Identify which cell holds the provided text, then report its (X, Y) central coordinate. 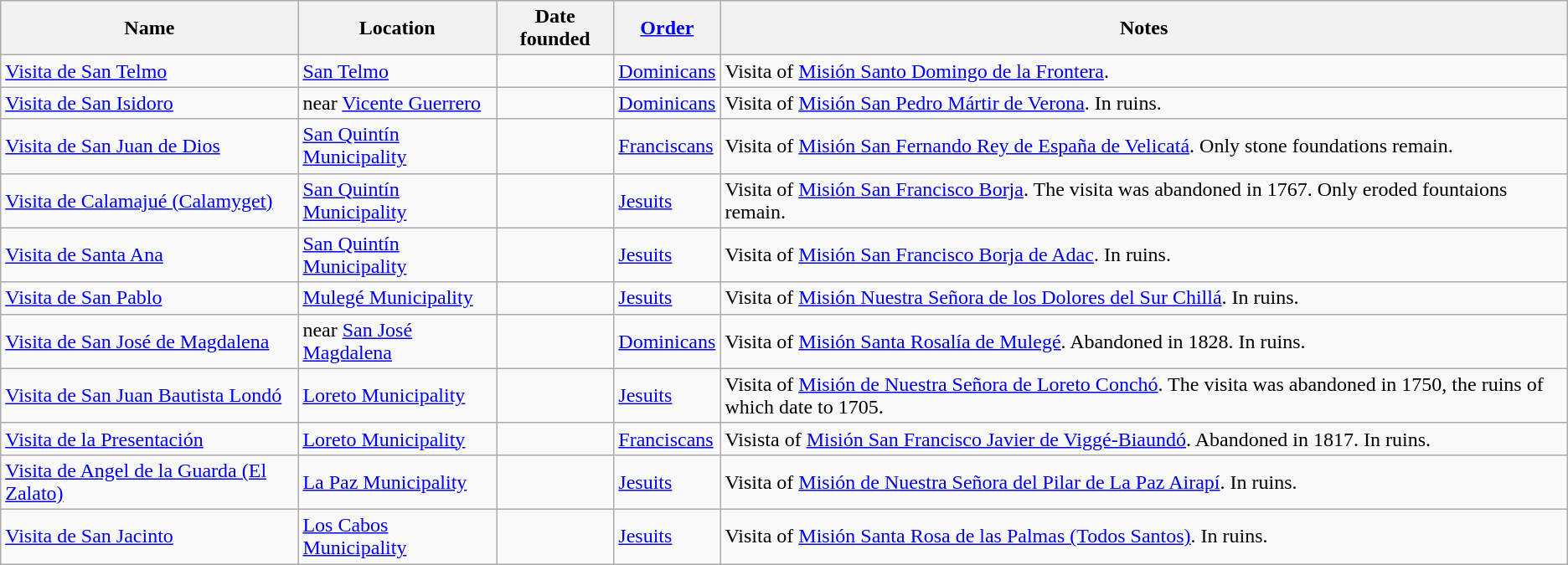
Location (397, 28)
Visita of Misión San Pedro Mártir de Verona. In ruins. (1144, 103)
Visita de San José de Magdalena (149, 342)
Mulegé Municipality (397, 298)
Visita de Santa Ana (149, 254)
Visista of Misión San Francisco Javier de Viggé-Biaundó. Abandoned in 1817. In ruins. (1144, 439)
Date founded (555, 28)
Order (667, 28)
Visita de San Juan de Dios (149, 146)
La Paz Municipality (397, 482)
Visita de San Pablo (149, 298)
Visita de la Presentación (149, 439)
Visita de Angel de la Guarda (El Zalato) (149, 482)
Visita of Misión San Francisco Borja de Adac. In ruins. (1144, 254)
Visita of Misión Santa Rosa de las Palmas (Todos Santos). In ruins. (1144, 536)
Los Cabos Municipality (397, 536)
Visita de San Juan Bautista Londó (149, 395)
Notes (1144, 28)
Visita de San Isidoro (149, 103)
San Telmo (397, 71)
Visita of Misión San Fernando Rey de España de Velicatá. Only stone foundations remain. (1144, 146)
near Vicente Guerrero (397, 103)
Visita de San Jacinto (149, 536)
Visita of Misión Santo Domingo de la Frontera. (1144, 71)
Visita of Misión Nuestra Señora de los Dolores del Sur Chillá. In ruins. (1144, 298)
Name (149, 28)
Visita of Misión San Francisco Borja. The visita was abandoned in 1767. Only eroded fountaions remain. (1144, 201)
Visita of Misión de Nuestra Señora del Pilar de La Paz Airapí. In ruins. (1144, 482)
Visita of Misión de Nuestra Señora de Loreto Conchó. The visita was abandoned in 1750, the ruins of which date to 1705. (1144, 395)
Visita de San Telmo (149, 71)
Visita of Misión Santa Rosalía de Mulegé. Abandoned in 1828. In ruins. (1144, 342)
near San José Magdalena (397, 342)
Visita de Calamajué (Calamyget) (149, 201)
